Determine the [x, y] coordinate at the center of the cell enclosing the given text.  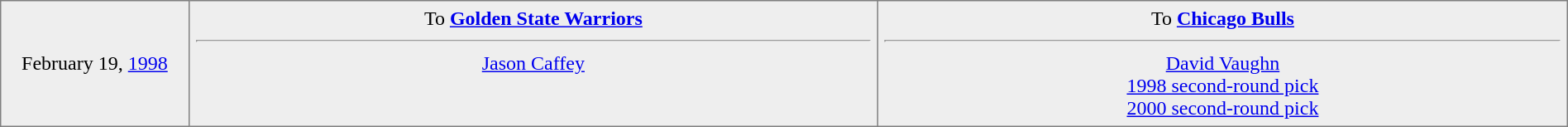
February 19, 1998 [94, 64]
To Golden State WarriorsJason Caffey [533, 64]
To Chicago BullsDavid Vaughn1998 second-round pick2000 second-round pick [1223, 64]
